Scan for the cell matching the given text and deliver its (x, y) coordinate at center. 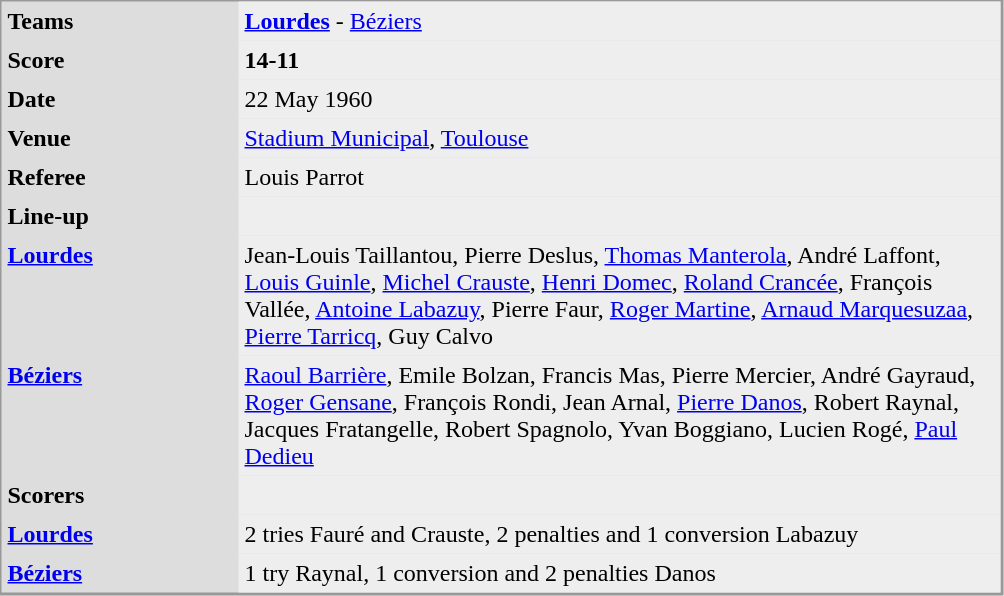
Venue (120, 138)
Louis Parrot (619, 178)
Stadium Municipal, Toulouse (619, 138)
Date (120, 100)
2 tries Fauré and Crauste, 2 penalties and 1 conversion Labazuy (619, 534)
Scorers (120, 496)
Teams (120, 22)
1 try Raynal, 1 conversion and 2 penalties Danos (619, 574)
Referee (120, 178)
Score (120, 60)
22 May 1960 (619, 100)
Lourdes - Béziers (619, 22)
14-11 (619, 60)
Line-up (120, 216)
